Extract the (x, y) coordinate from the center of the cell holding the provided text.  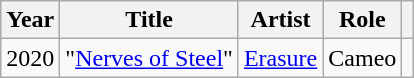
Year (30, 20)
Role (362, 20)
Erasure (280, 58)
Title (150, 20)
Cameo (362, 58)
Artist (280, 20)
2020 (30, 58)
"Nerves of Steel" (150, 58)
